Determine the (X, Y) coordinate at the center of the cell enclosing the given text.  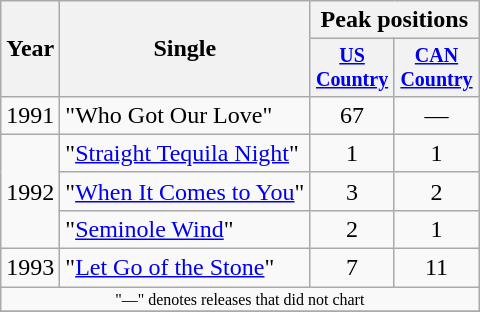
"Who Got Our Love" (185, 115)
7 (352, 268)
3 (352, 191)
US Country (352, 68)
1992 (30, 191)
Peak positions (394, 20)
"—" denotes releases that did not chart (240, 299)
11 (436, 268)
Single (185, 49)
1991 (30, 115)
67 (352, 115)
"Let Go of the Stone" (185, 268)
"Seminole Wind" (185, 229)
"When It Comes to You" (185, 191)
"Straight Tequila Night" (185, 153)
— (436, 115)
CAN Country (436, 68)
1993 (30, 268)
Year (30, 49)
